From the cell containing the given text, extract its center point as (x, y) coordinate. 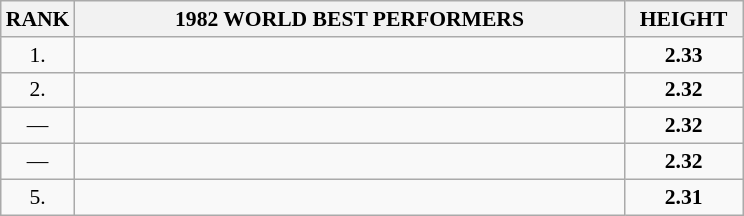
HEIGHT (684, 19)
1. (38, 55)
2. (38, 90)
2.33 (684, 55)
5. (38, 197)
RANK (38, 19)
2.31 (684, 197)
1982 WORLD BEST PERFORMERS (349, 19)
